Detect which cell encompasses the target text, then output its (X, Y) center coordinate. 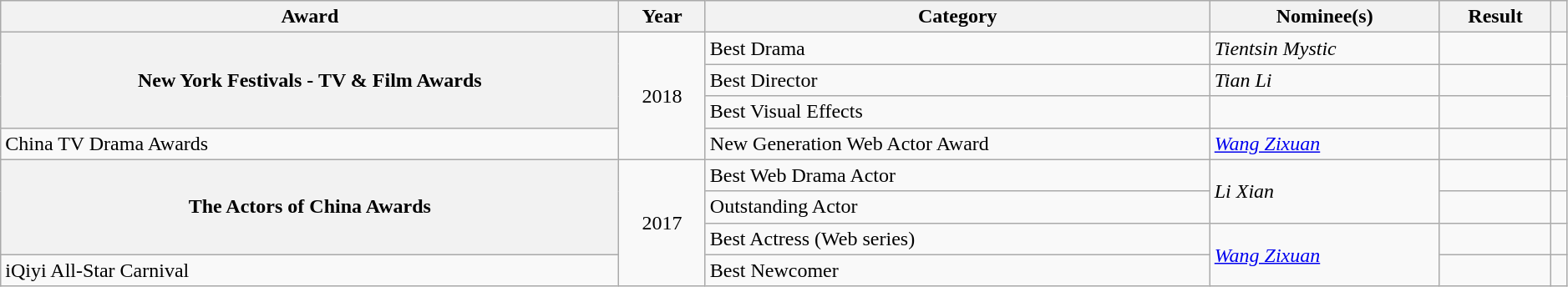
iQiyi All-Star Carnival (310, 270)
Award (310, 17)
Best Drama (957, 48)
Best Director (957, 80)
Best Newcomer (957, 270)
2017 (662, 223)
China TV Drama Awards (310, 143)
Li Xian (1325, 191)
Best Web Drama Actor (957, 175)
Tian Li (1325, 80)
Year (662, 17)
New Generation Web Actor Award (957, 143)
Category (957, 17)
The Actors of China Awards (310, 207)
Best Actress (Web series) (957, 239)
Nominee(s) (1325, 17)
Result (1495, 17)
Best Visual Effects (957, 112)
2018 (662, 96)
Tientsin Mystic (1325, 48)
Outstanding Actor (957, 207)
New York Festivals - TV & Film Awards (310, 80)
